Search for the cell housing the specified text and yield its [X, Y] center coordinate. 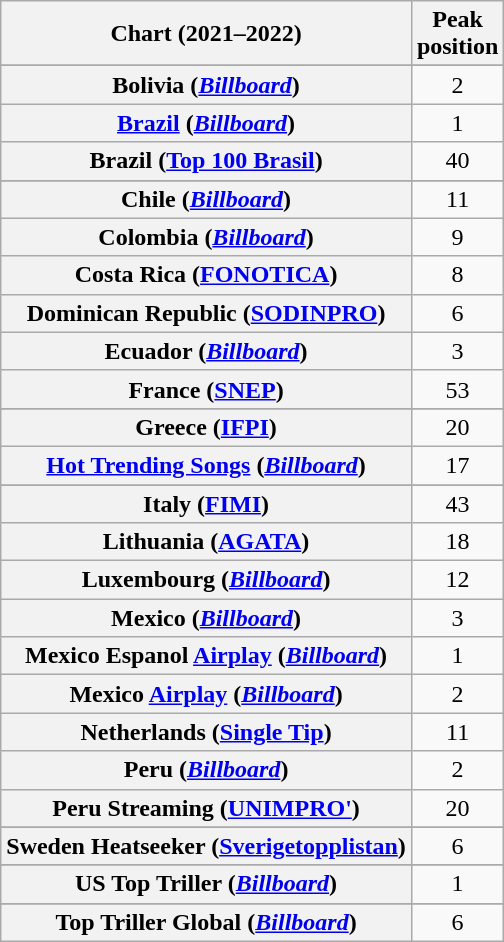
France (SNEP) [206, 389]
17 [457, 465]
18 [457, 542]
Chile (Billboard) [206, 199]
US Top Triller (Billboard) [206, 884]
Mexico Airplay (Billboard) [206, 694]
9 [457, 237]
Top Triller Global (Billboard) [206, 922]
Peru (Billboard) [206, 770]
40 [457, 161]
Dominican Republic (SODINPRO) [206, 313]
43 [457, 503]
Italy (FIMI) [206, 503]
Sweden Heatseeker (Sverigetopplistan) [206, 846]
Chart (2021–2022) [206, 34]
8 [457, 275]
Mexico Espanol Airplay (Billboard) [206, 656]
Peakposition [457, 34]
53 [457, 389]
Brazil (Top 100 Brasil) [206, 161]
12 [457, 580]
Luxembourg (Billboard) [206, 580]
Ecuador (Billboard) [206, 351]
Bolivia (Billboard) [206, 85]
Netherlands (Single Tip) [206, 732]
Brazil (Billboard) [206, 123]
Greece (IFPI) [206, 427]
Hot Trending Songs (Billboard) [206, 465]
Peru Streaming (UNIMPRO') [206, 808]
Mexico (Billboard) [206, 618]
Lithuania (AGATA) [206, 542]
Colombia (Billboard) [206, 237]
Costa Rica (FONOTICA) [206, 275]
